Search for the cell housing the specified text and yield its [X, Y] center coordinate. 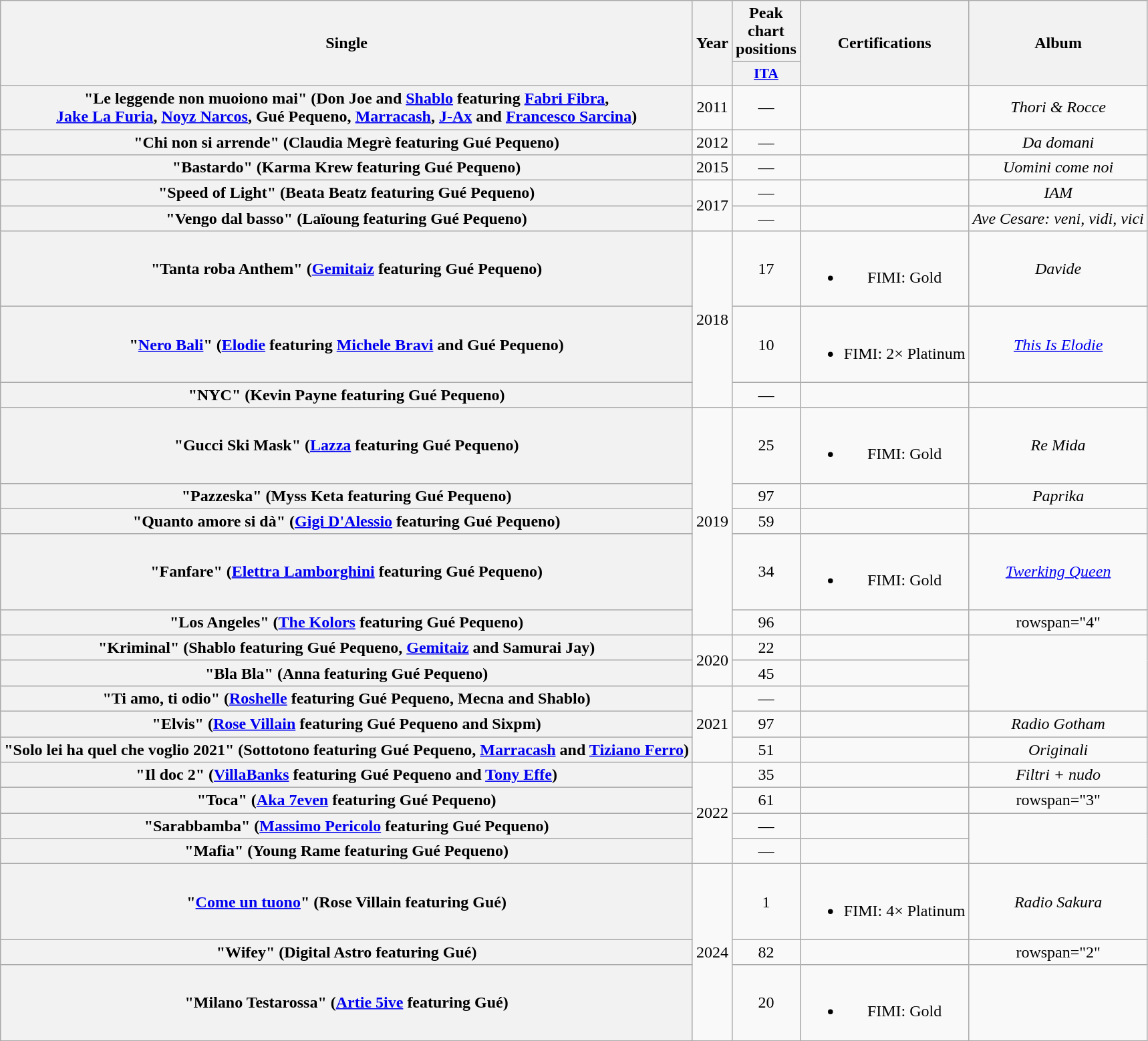
1 [766, 902]
"Come un tuono" (Rose Villain featuring Gué) [347, 902]
FIMI: 4× Platinum [885, 902]
"Mafia" (Young Rame featuring Gué Pequeno) [347, 851]
Twerking Queen [1058, 572]
34 [766, 572]
"Sarabbamba" (Massimo Pericolo featuring Gué Pequeno) [347, 826]
"Pazzeska" (Myss Keta featuring Gué Pequeno) [347, 496]
Da domani [1058, 142]
2018 [712, 319]
2017 [712, 206]
20 [766, 1002]
Re Mida [1058, 445]
17 [766, 269]
"Nero Bali" (Elodie featuring Michele Bravi and Gué Pequeno) [347, 345]
rowspan="4" [1058, 622]
45 [766, 673]
25 [766, 445]
2020 [712, 660]
"Speed of Light" (Beata Beatz featuring Gué Pequeno) [347, 193]
22 [766, 647]
2021 [712, 724]
Thori & Rocce [1058, 107]
"Bla Bla" (Anna featuring Gué Pequeno) [347, 673]
"Ti amo, ti odio" (Roshelle featuring Gué Pequeno, Mecna and Shablo) [347, 698]
"Bastardo" (Karma Krew featuring Gué Pequeno) [347, 168]
IAM [1058, 193]
Davide [1058, 269]
Originali [1058, 749]
2015 [712, 168]
rowspan="3" [1058, 800]
Radio Sakura [1058, 902]
rowspan="2" [1058, 952]
"Fanfare" (Elettra Lamborghini featuring Gué Pequeno) [347, 572]
61 [766, 800]
FIMI: 2× Platinum [885, 345]
"Solo lei ha quel che voglio 2021" (Sottotono featuring Gué Pequeno, Marracash and Tiziano Ferro) [347, 749]
35 [766, 775]
"Chi non si arrende" (Claudia Megrè featuring Gué Pequeno) [347, 142]
Album [1058, 43]
96 [766, 622]
2022 [712, 813]
"Los Angeles" (The Kolors featuring Gué Pequeno) [347, 622]
"Tanta roba Anthem" (Gemitaiz featuring Gué Pequeno) [347, 269]
Certifications [885, 43]
"Gucci Ski Mask" (Lazza featuring Gué Pequeno) [347, 445]
"Kriminal" (Shablo featuring Gué Pequeno, Gemitaiz and Samurai Jay) [347, 647]
10 [766, 345]
2024 [712, 952]
51 [766, 749]
Single [347, 43]
Year [712, 43]
"Il doc 2" (VillaBanks featuring Gué Pequeno and Tony Effe) [347, 775]
2012 [712, 142]
"Quanto amore si dà" (Gigi D'Alessio featuring Gué Pequeno) [347, 521]
"Toca" (Aka 7even featuring Gué Pequeno) [347, 800]
ITA [766, 74]
Radio Gotham [1058, 724]
Peak chart positions [766, 31]
"NYC" (Kevin Payne featuring Gué Pequeno) [347, 395]
Uomini come noi [1058, 168]
"Milano Testarossa" (Artie 5ive featuring Gué) [347, 1002]
2019 [712, 521]
Paprika [1058, 496]
Ave Cesare: veni, vidi, vici [1058, 218]
"Vengo dal basso" (Laïoung featuring Gué Pequeno) [347, 218]
59 [766, 521]
2011 [712, 107]
Filtri + nudo [1058, 775]
"Wifey" (Digital Astro featuring Gué) [347, 952]
This Is Elodie [1058, 345]
82 [766, 952]
"Elvis" (Rose Villain featuring Gué Pequeno and Sixpm) [347, 724]
